Detect which cell encompasses the target text, then output its [x, y] center coordinate. 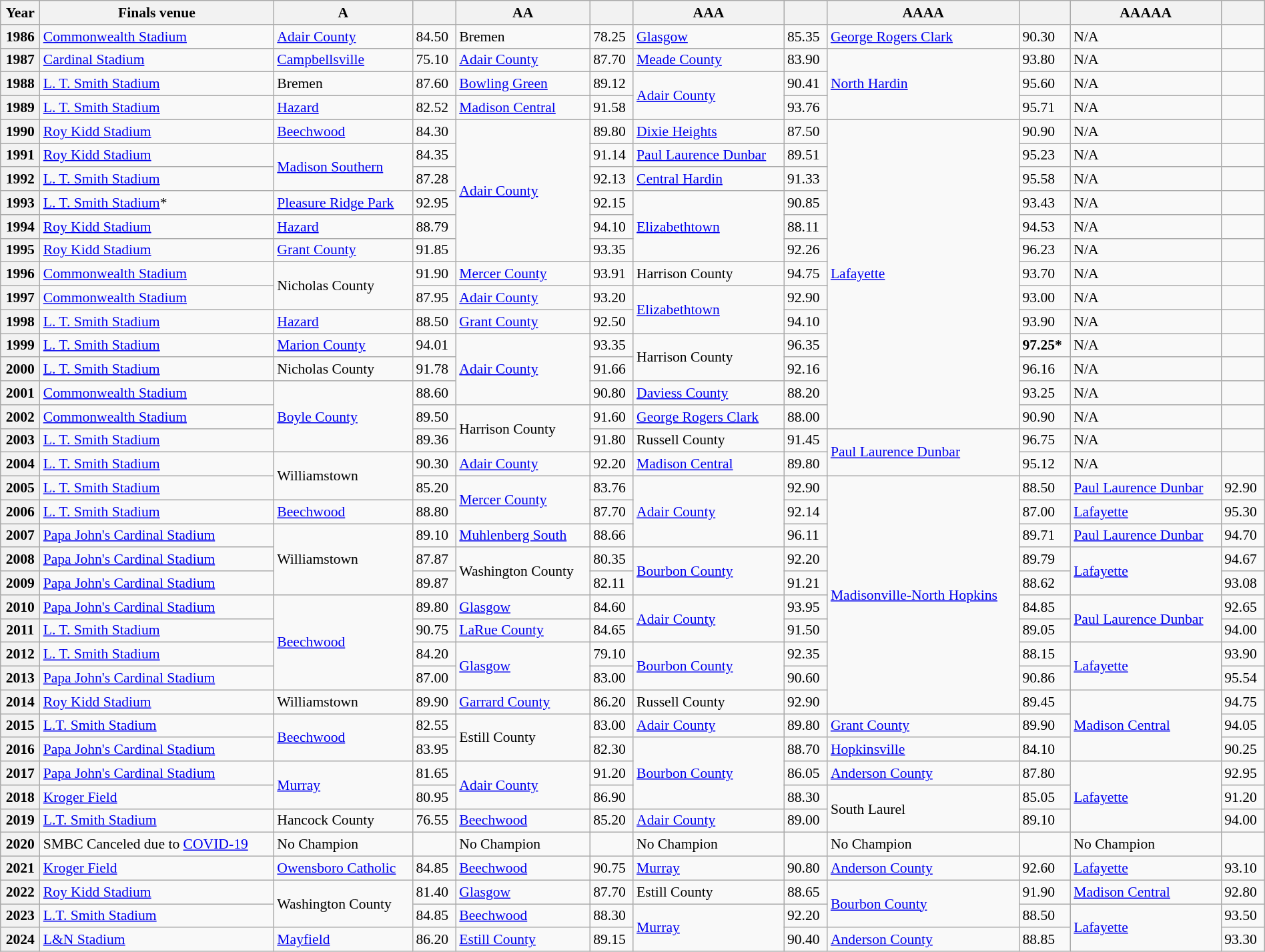
Muhlenberg South [523, 536]
92.50 [611, 322]
89.00 [806, 821]
Campbellsville [343, 60]
Madisonville-North Hopkins [923, 595]
95.23 [1045, 155]
Mayfield [343, 940]
2016 [20, 750]
Hancock County [343, 821]
1986 [20, 37]
95.12 [1045, 464]
86.90 [611, 797]
93.91 [611, 274]
87.87 [434, 560]
88.11 [806, 227]
LaRue County [523, 630]
92.65 [1242, 607]
90.40 [806, 940]
92.13 [611, 179]
88.20 [806, 393]
Pleasure Ridge Park [343, 203]
89.45 [1045, 702]
2000 [20, 370]
2011 [20, 630]
93.80 [1045, 60]
85.05 [1045, 797]
90.86 [1045, 678]
A [343, 13]
2021 [20, 869]
2017 [20, 773]
89.15 [611, 940]
1997 [20, 298]
1996 [20, 274]
AAAA [923, 13]
92.16 [806, 370]
2013 [20, 678]
89.51 [806, 155]
93.30 [1242, 940]
84.65 [611, 630]
2008 [20, 560]
2010 [20, 607]
95.71 [1045, 108]
89.05 [1045, 630]
Garrard County [523, 702]
Daviess County [709, 393]
93.43 [1045, 203]
80.35 [611, 560]
82.52 [434, 108]
90.85 [806, 203]
95.30 [1242, 512]
88.62 [1045, 583]
91.78 [434, 370]
94.01 [434, 346]
93.95 [806, 607]
Cardinal Stadium [157, 60]
L. T. Smith Stadium* [157, 203]
90.41 [806, 84]
84.35 [434, 155]
83.95 [434, 750]
92.14 [806, 512]
1988 [20, 84]
81.40 [434, 892]
92.26 [806, 250]
85.35 [806, 37]
88.85 [1045, 940]
2018 [20, 797]
82.30 [611, 750]
2022 [20, 892]
82.11 [611, 583]
93.20 [611, 298]
2014 [20, 702]
Hopkinsville [923, 750]
91.58 [611, 108]
86.05 [806, 773]
89.87 [434, 583]
2005 [20, 488]
87.28 [434, 179]
Year [20, 13]
AAAAA [1146, 13]
North Hardin [923, 84]
Marion County [343, 346]
93.00 [1045, 298]
89.12 [611, 84]
2001 [20, 393]
93.25 [1045, 393]
79.10 [611, 654]
Central Hardin [709, 179]
93.50 [1242, 916]
78.25 [611, 37]
84.10 [1045, 750]
2023 [20, 916]
Dixie Heights [709, 131]
1995 [20, 250]
94.05 [1242, 726]
87.95 [434, 298]
AA [523, 13]
91.60 [611, 417]
1989 [20, 108]
82.55 [434, 726]
91.50 [806, 630]
76.55 [434, 821]
Finals venue [157, 13]
91.66 [611, 370]
91.80 [611, 440]
Meade County [709, 60]
1998 [20, 322]
91.21 [806, 583]
89.50 [434, 417]
89.36 [434, 440]
L&N Stadium [157, 940]
87.60 [434, 84]
1999 [20, 346]
94.67 [1242, 560]
88.00 [806, 417]
2006 [20, 512]
92.60 [1045, 869]
91.45 [806, 440]
SMBC Canceled due to COVID-19 [157, 845]
94.53 [1045, 227]
South Laurel [923, 809]
Bowling Green [523, 84]
83.76 [611, 488]
AAA [709, 13]
2019 [20, 821]
2009 [20, 583]
1991 [20, 155]
75.10 [434, 60]
Madison Southern [343, 167]
93.08 [1242, 583]
87.80 [1045, 773]
89.79 [1045, 560]
84.60 [611, 607]
96.35 [806, 346]
89.71 [1045, 536]
83.90 [806, 60]
2007 [20, 536]
92.80 [1242, 892]
2004 [20, 464]
91.33 [806, 179]
2012 [20, 654]
81.65 [434, 773]
87.50 [806, 131]
88.15 [1045, 654]
90.25 [1242, 750]
1987 [20, 60]
96.23 [1045, 250]
2020 [20, 845]
80.95 [434, 797]
94.70 [1242, 536]
1993 [20, 203]
84.50 [434, 37]
91.85 [434, 250]
1994 [20, 227]
2002 [20, 417]
88.70 [806, 750]
88.80 [434, 512]
96.11 [806, 536]
93.70 [1045, 274]
1992 [20, 179]
93.10 [1242, 869]
97.25* [1045, 346]
95.58 [1045, 179]
88.79 [434, 227]
88.66 [611, 536]
2024 [20, 940]
84.20 [434, 654]
95.60 [1045, 84]
93.76 [806, 108]
92.35 [806, 654]
1990 [20, 131]
Boyle County [343, 416]
92.15 [611, 203]
Owensboro Catholic [343, 869]
96.75 [1045, 440]
91.14 [611, 155]
95.54 [1242, 678]
88.60 [434, 393]
90.60 [806, 678]
2003 [20, 440]
2015 [20, 726]
88.65 [806, 892]
96.16 [1045, 370]
84.30 [434, 131]
